From the cell containing the given text, extract its center point as [X, Y] coordinate. 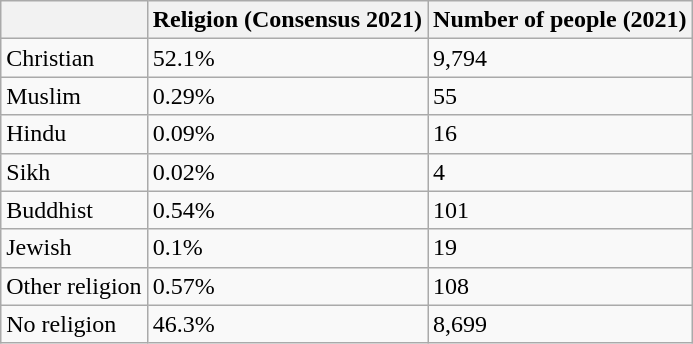
46.3% [287, 324]
101 [560, 210]
0.54% [287, 210]
No religion [74, 324]
0.29% [287, 96]
Religion (Consensus 2021) [287, 20]
19 [560, 248]
Number of people (2021) [560, 20]
0.1% [287, 248]
Christian [74, 58]
0.09% [287, 134]
Hindu [74, 134]
52.1% [287, 58]
Sikh [74, 172]
Muslim [74, 96]
16 [560, 134]
108 [560, 286]
Other religion [74, 286]
Jewish [74, 248]
0.02% [287, 172]
0.57% [287, 286]
4 [560, 172]
55 [560, 96]
Buddhist [74, 210]
9,794 [560, 58]
8,699 [560, 324]
